Output the (X, Y) coordinate of the center of the cell containing the given text.  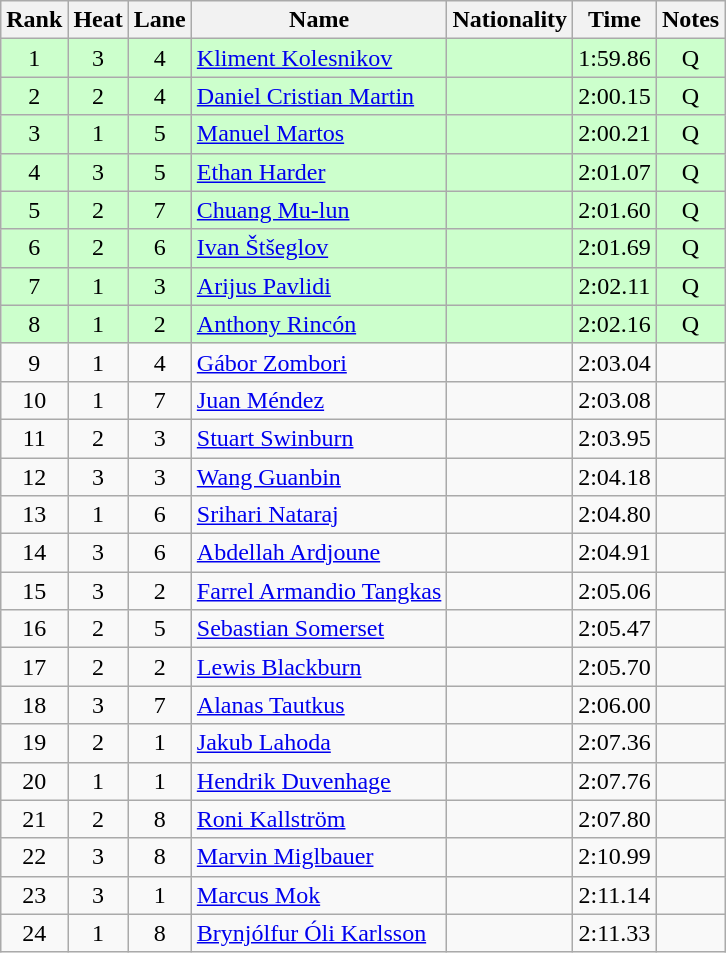
2:04.80 (615, 515)
2:07.76 (615, 781)
2:04.18 (615, 477)
1:59.86 (615, 58)
2:00.15 (615, 96)
Name (319, 20)
2:07.36 (615, 743)
2:01.69 (615, 248)
Time (615, 20)
2:00.21 (615, 134)
2:05.70 (615, 667)
2:11.33 (615, 933)
Alanas Tautkus (319, 705)
11 (34, 438)
22 (34, 857)
Marvin Miglbauer (319, 857)
Daniel Cristian Martin (319, 96)
2:01.07 (615, 172)
10 (34, 400)
Wang Guanbin (319, 477)
2:01.60 (615, 210)
Heat (98, 20)
17 (34, 667)
Kliment Kolesnikov (319, 58)
Marcus Mok (319, 895)
Lane (160, 20)
Arijus Pavlidi (319, 286)
Abdellah Ardjoune (319, 553)
2:04.91 (615, 553)
Lewis Blackburn (319, 667)
2:03.08 (615, 400)
2:03.04 (615, 362)
2:06.00 (615, 705)
Chuang Mu-lun (319, 210)
Gábor Zombori (319, 362)
Roni Kallström (319, 819)
13 (34, 515)
Srihari Nataraj (319, 515)
Notes (690, 20)
2:05.06 (615, 591)
16 (34, 629)
Brynjólfur Óli Karlsson (319, 933)
19 (34, 743)
2:02.16 (615, 324)
Rank (34, 20)
23 (34, 895)
Hendrik Duvenhage (319, 781)
12 (34, 477)
9 (34, 362)
18 (34, 705)
Stuart Swinburn (319, 438)
Sebastian Somerset (319, 629)
Ethan Harder (319, 172)
15 (34, 591)
14 (34, 553)
2:10.99 (615, 857)
Ivan Štšeglov (319, 248)
2:02.11 (615, 286)
2:11.14 (615, 895)
21 (34, 819)
Anthony Rincón (319, 324)
24 (34, 933)
Jakub Lahoda (319, 743)
2:03.95 (615, 438)
20 (34, 781)
Nationality (510, 20)
Manuel Martos (319, 134)
2:07.80 (615, 819)
Farrel Armandio Tangkas (319, 591)
2:05.47 (615, 629)
Juan Méndez (319, 400)
